Locate the cell with the specified text and output its (X, Y) center coordinate. 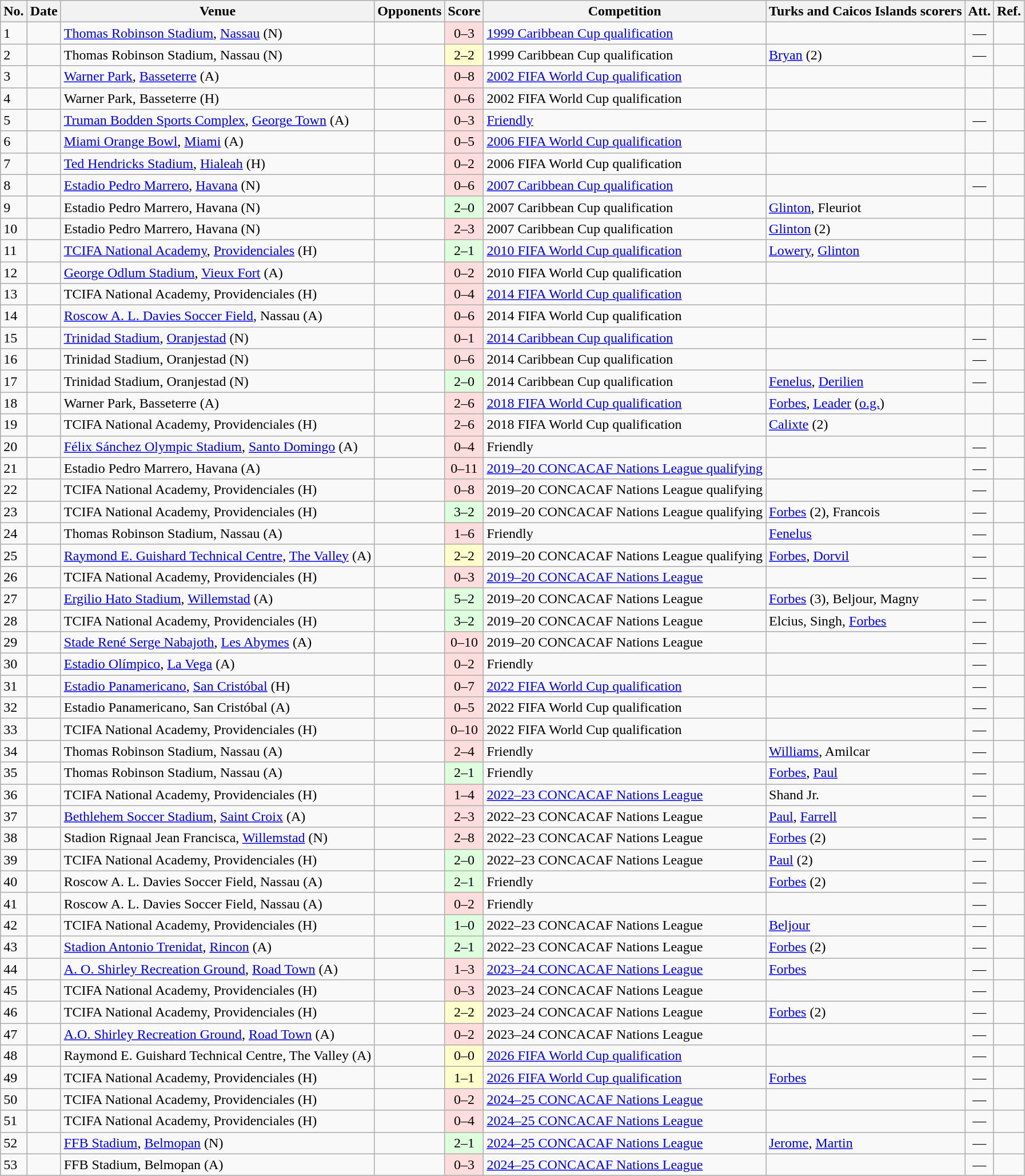
53 (14, 1165)
43 (14, 947)
1–0 (464, 925)
39 (14, 860)
21 (14, 468)
13 (14, 294)
29 (14, 643)
Félix Sánchez Olympic Stadium, Santo Domingo (A) (217, 447)
Forbes (3), Beljour, Magny (866, 599)
24 (14, 533)
Paul, Farrell (866, 816)
40 (14, 882)
1–1 (464, 1078)
Stadion Rignaal Jean Francisca, Willemstad (N) (217, 838)
42 (14, 925)
1–3 (464, 969)
Ted Hendricks Stadium, Hialeah (H) (217, 164)
10 (14, 229)
25 (14, 555)
George Odlum Stadium, Vieux Fort (A) (217, 273)
34 (14, 751)
Fenelus, Derilien (866, 381)
3 (14, 77)
Att. (979, 11)
22 (14, 490)
38 (14, 838)
44 (14, 969)
47 (14, 1034)
5–2 (464, 599)
A. O. Shirley Recreation Ground, Road Town (A) (217, 969)
Turks and Caicos Islands scorers (866, 11)
18 (14, 403)
Estadio Panamericano, San Cristóbal (A) (217, 708)
51 (14, 1121)
0–0 (464, 1056)
33 (14, 729)
FFB Stadium, Belmopan (N) (217, 1143)
1–6 (464, 533)
0–7 (464, 686)
46 (14, 1012)
Shand Jr. (866, 795)
Forbes, Dorvil (866, 555)
14 (14, 316)
A.O. Shirley Recreation Ground, Road Town (A) (217, 1034)
FFB Stadium, Belmopan (A) (217, 1165)
Miami Orange Bowl, Miami (A) (217, 142)
23 (14, 512)
9 (14, 207)
2 (14, 55)
37 (14, 816)
Competition (625, 11)
Score (464, 11)
30 (14, 664)
Stadion Antonio Trenidat, Rincon (A) (217, 947)
52 (14, 1143)
8 (14, 185)
Forbes (2), Francois (866, 512)
Calixte (2) (866, 425)
19 (14, 425)
49 (14, 1078)
5 (14, 120)
Stade René Serge Nabajoth, Les Abymes (A) (217, 643)
Glinton (2) (866, 229)
4 (14, 98)
2–8 (464, 838)
27 (14, 599)
0–1 (464, 338)
Venue (217, 11)
12 (14, 273)
16 (14, 360)
35 (14, 773)
50 (14, 1099)
Fenelus (866, 533)
17 (14, 381)
Forbes, Paul (866, 773)
Estadio Olímpico, La Vega (A) (217, 664)
32 (14, 708)
2–4 (464, 751)
Date (43, 11)
Opponents (409, 11)
Ergilio Hato Stadium, Willemstad (A) (217, 599)
26 (14, 577)
Estadio Panamericano, San Cristóbal (H) (217, 686)
Bryan (2) (866, 55)
Elcius, Singh, Forbes (866, 620)
31 (14, 686)
Lowery, Glinton (866, 250)
Jerome, Martin (866, 1143)
45 (14, 991)
48 (14, 1056)
Warner Park, Basseterre (H) (217, 98)
Williams, Amilcar (866, 751)
1–4 (464, 795)
6 (14, 142)
20 (14, 447)
28 (14, 620)
11 (14, 250)
Forbes, Leader (o.g.) (866, 403)
Truman Bodden Sports Complex, George Town (A) (217, 120)
Beljour (866, 925)
36 (14, 795)
41 (14, 903)
No. (14, 11)
Bethlehem Soccer Stadium, Saint Croix (A) (217, 816)
Glinton, Fleuriot (866, 207)
1 (14, 33)
15 (14, 338)
Paul (2) (866, 860)
Estadio Pedro Marrero, Havana (A) (217, 468)
7 (14, 164)
Ref. (1008, 11)
0–11 (464, 468)
